Provide the [X, Y] coordinate of the cell's center where the given text is located.  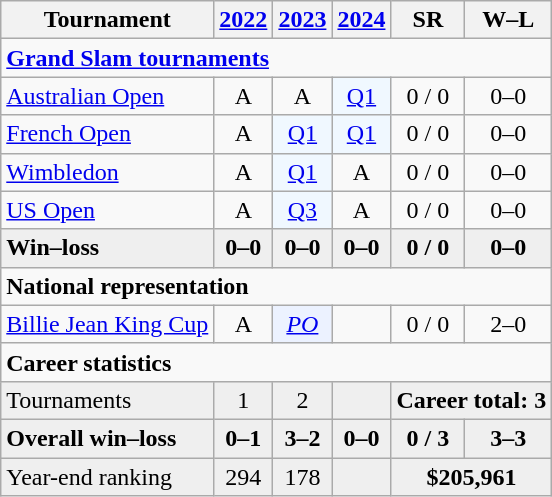
Q3 [302, 210]
Career statistics [276, 362]
0 / 3 [428, 438]
PO [302, 324]
French Open [108, 134]
Year-end ranking [108, 477]
SR [428, 20]
2022 [244, 20]
0–1 [244, 438]
Australian Open [108, 96]
Tournaments [108, 400]
Billie Jean King Cup [108, 324]
Wimbledon [108, 172]
Tournament [108, 20]
3–2 [302, 438]
Win–loss [108, 248]
$205,961 [472, 477]
US Open [108, 210]
W–L [508, 20]
1 [244, 400]
2 [302, 400]
Grand Slam tournaments [276, 58]
3–3 [508, 438]
Career total: 3 [472, 400]
2024 [362, 20]
294 [244, 477]
National representation [276, 286]
2023 [302, 20]
178 [302, 477]
2–0 [508, 324]
Overall win–loss [108, 438]
